For the text-containing cell, return its midpoint in (X, Y) coordinate format. 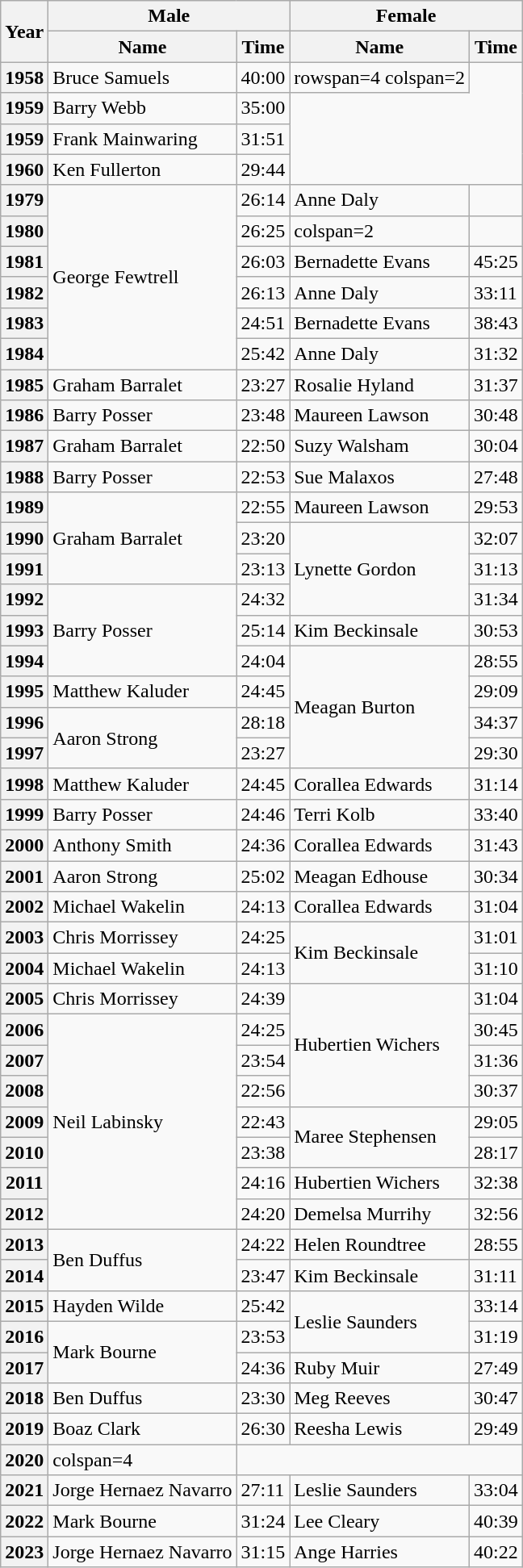
28:17 (496, 1152)
2017 (24, 1368)
31:15 (263, 1552)
Maree Stephensen (379, 1137)
29:30 (496, 753)
1990 (24, 538)
1981 (24, 261)
2005 (24, 999)
32:56 (496, 1214)
26:03 (263, 261)
31:34 (496, 600)
30:34 (496, 876)
1979 (24, 200)
23:54 (263, 1060)
32:07 (496, 538)
33:11 (496, 292)
1982 (24, 292)
31:11 (496, 1275)
Barry Webb (142, 108)
Boaz Clark (142, 1429)
Demelsa Murrihy (379, 1214)
Sue Malaxos (379, 477)
34:37 (496, 722)
27:48 (496, 477)
Ange Harries (379, 1552)
31:10 (496, 968)
22:56 (263, 1091)
1996 (24, 722)
Year (24, 31)
22:50 (263, 446)
1988 (24, 477)
2023 (24, 1552)
2001 (24, 876)
31:01 (496, 938)
1997 (24, 753)
26:30 (263, 1429)
29:53 (496, 508)
32:38 (496, 1183)
2022 (24, 1521)
22:43 (263, 1122)
2006 (24, 1030)
33:14 (496, 1306)
30:48 (496, 416)
1999 (24, 814)
31:32 (496, 353)
24:32 (263, 600)
23:38 (263, 1152)
31:14 (496, 784)
Lee Cleary (379, 1521)
Ruby Muir (379, 1368)
Hayden Wilde (142, 1306)
Terri Kolb (379, 814)
2013 (24, 1244)
23:13 (263, 569)
35:00 (263, 108)
24:04 (263, 661)
George Fewtrell (142, 277)
28:18 (263, 722)
24:51 (263, 323)
Anthony Smith (142, 845)
1994 (24, 661)
24:22 (263, 1244)
33:40 (496, 814)
1984 (24, 353)
25:14 (263, 630)
1958 (24, 77)
2003 (24, 938)
30:53 (496, 630)
31:36 (496, 1060)
1991 (24, 569)
2018 (24, 1399)
2014 (24, 1275)
colspan=4 (142, 1460)
1983 (24, 323)
2000 (24, 845)
31:43 (496, 845)
23:48 (263, 416)
29:05 (496, 1122)
1987 (24, 446)
22:55 (263, 508)
Ken Fullerton (142, 169)
27:11 (263, 1491)
31:19 (496, 1336)
33:04 (496, 1491)
30:47 (496, 1399)
29:09 (496, 692)
25:02 (263, 876)
30:45 (496, 1030)
29:44 (263, 169)
2008 (24, 1091)
30:04 (496, 446)
2019 (24, 1429)
2015 (24, 1306)
Meg Reeves (379, 1399)
23:53 (263, 1336)
29:49 (496, 1429)
1993 (24, 630)
2016 (24, 1336)
1986 (24, 416)
2009 (24, 1122)
1989 (24, 508)
38:43 (496, 323)
40:00 (263, 77)
Rosalie Hyland (379, 385)
Suzy Walsham (379, 446)
27:49 (496, 1368)
45:25 (496, 261)
Bruce Samuels (142, 77)
24:39 (263, 999)
26:25 (263, 231)
23:20 (263, 538)
Neil Labinsky (142, 1122)
1992 (24, 600)
Female (407, 16)
2012 (24, 1214)
22:53 (263, 477)
Reesha Lewis (379, 1429)
40:22 (496, 1552)
2002 (24, 907)
1985 (24, 385)
Lynette Gordon (379, 569)
2020 (24, 1460)
24:46 (263, 814)
24:20 (263, 1214)
2010 (24, 1152)
2021 (24, 1491)
31:24 (263, 1521)
1998 (24, 784)
23:30 (263, 1399)
24:16 (263, 1183)
1995 (24, 692)
30:37 (496, 1091)
2011 (24, 1183)
26:13 (263, 292)
31:37 (496, 385)
colspan=2 (379, 231)
Meagan Burton (379, 707)
1980 (24, 231)
Male (169, 16)
1960 (24, 169)
31:51 (263, 139)
rowspan=4 colspan=2 (379, 77)
31:13 (496, 569)
2007 (24, 1060)
Helen Roundtree (379, 1244)
23:47 (263, 1275)
2004 (24, 968)
Frank Mainwaring (142, 139)
40:39 (496, 1521)
26:14 (263, 200)
Meagan Edhouse (379, 876)
